Capture the cell that displays the provided text and extract its [X, Y] central coordinate. 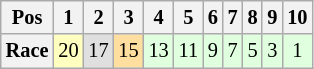
2 [98, 17]
8 [253, 17]
13 [159, 51]
4 [159, 17]
11 [188, 51]
10 [297, 17]
Race [28, 51]
20 [68, 51]
17 [98, 51]
6 [213, 17]
15 [129, 51]
Pos [28, 17]
